Return (X, Y) of the center of cell containing provided text 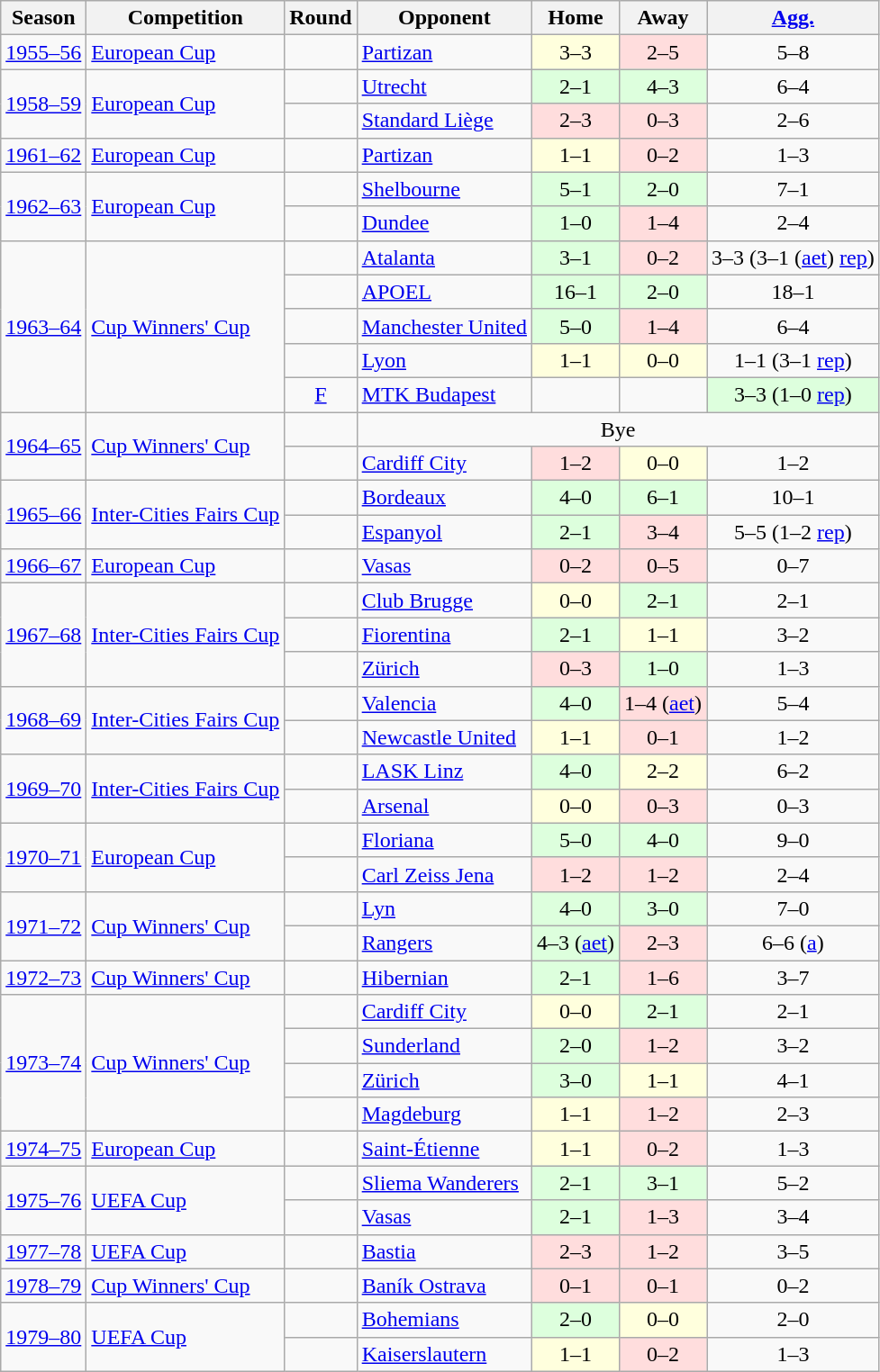
7–1 (794, 189)
2–5 (663, 52)
6–2 (794, 772)
Bastia (444, 1251)
1962–63 (43, 206)
Magdeburg (444, 1115)
Arsenal (444, 806)
5–2 (794, 1183)
0–7 (794, 566)
1971–72 (43, 925)
5–4 (794, 703)
1–4 (aet) (663, 703)
3–5 (794, 1251)
4–3 (663, 86)
Sliema Wanderers (444, 1183)
1977–78 (43, 1251)
1970–71 (43, 857)
Lyon (444, 360)
6–6 (a) (794, 943)
Agg. (794, 18)
Club Brugge (444, 600)
10–1 (794, 498)
Lyn (444, 908)
1–1 (3–1 rep) (794, 360)
1955–56 (43, 52)
Away (663, 18)
Manchester United (444, 326)
Hibernian (444, 977)
1969–70 (43, 789)
Dundee (444, 223)
Bye (618, 429)
APOEL (444, 292)
MTK Budapest (444, 394)
Floriana (444, 840)
Opponent (444, 18)
Standard Liège (444, 121)
3–3 (575, 52)
Valencia (444, 703)
Bohemians (444, 1320)
2–2 (663, 772)
3–3 (3–1 (aet) rep) (794, 257)
Baník Ostrava (444, 1286)
1965–66 (43, 515)
Carl Zeiss Jena (444, 874)
Shelbourne (444, 189)
1966–67 (43, 566)
1–6 (663, 977)
1979–80 (43, 1337)
1973–74 (43, 1063)
7–0 (794, 908)
1975–76 (43, 1200)
3–7 (794, 977)
Atalanta (444, 257)
Utrecht (444, 86)
6–1 (663, 498)
5–8 (794, 52)
Espanyol (444, 532)
3–3 (1–0 rep) (794, 394)
Round (321, 18)
16–1 (575, 292)
18–1 (794, 292)
1964–65 (43, 447)
Fiorentina (444, 635)
Kaiserslautern (444, 1354)
4–3 (aet) (575, 943)
1968–69 (43, 720)
Newcastle United (444, 737)
1958–59 (43, 104)
1963–64 (43, 326)
1972–73 (43, 977)
Rangers (444, 943)
4–1 (794, 1080)
Bordeaux (444, 498)
Competition (186, 18)
1978–79 (43, 1286)
2–6 (794, 121)
Sunderland (444, 1046)
5–1 (575, 189)
Home (575, 18)
1967–68 (43, 635)
5–5 (1–2 rep) (794, 532)
0–5 (663, 566)
LASK Linz (444, 772)
1961–62 (43, 155)
F (321, 394)
9–0 (794, 840)
Season (43, 18)
Saint-Étienne (444, 1149)
1974–75 (43, 1149)
